Search for the cell housing the specified text and yield its [x, y] center coordinate. 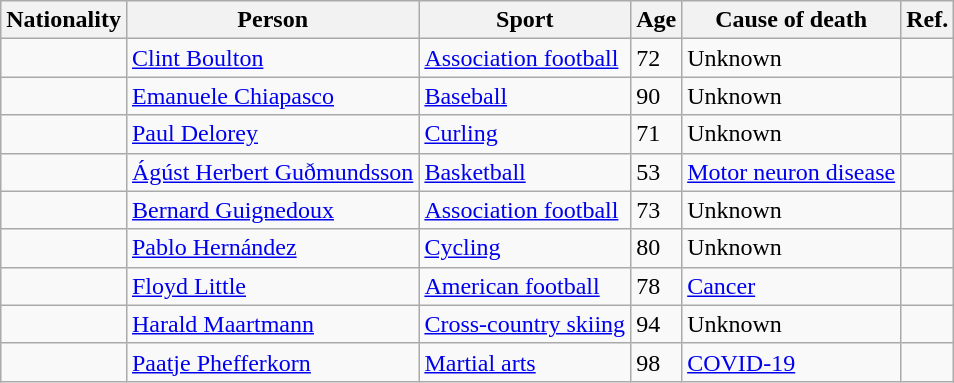
Sport [525, 20]
72 [656, 58]
Nationality [64, 20]
Ágúst Herbert Guðmundsson [272, 172]
Motor neuron disease [792, 172]
Basketball [525, 172]
Harald Maartmann [272, 324]
Emanuele Chiapasco [272, 96]
Bernard Guignedoux [272, 210]
Martial arts [525, 362]
Cross-country skiing [525, 324]
53 [656, 172]
Curling [525, 134]
COVID-19 [792, 362]
Cause of death [792, 20]
71 [656, 134]
98 [656, 362]
Baseball [525, 96]
78 [656, 286]
Ref. [928, 20]
94 [656, 324]
73 [656, 210]
Person [272, 20]
Clint Boulton [272, 58]
American football [525, 286]
Cycling [525, 248]
80 [656, 248]
Pablo Hernández [272, 248]
Floyd Little [272, 286]
Age [656, 20]
Paatje Phefferkorn [272, 362]
Paul Delorey [272, 134]
Cancer [792, 286]
90 [656, 96]
